Return the [X, Y] coordinate for the center point of the cell that contains the specified text.  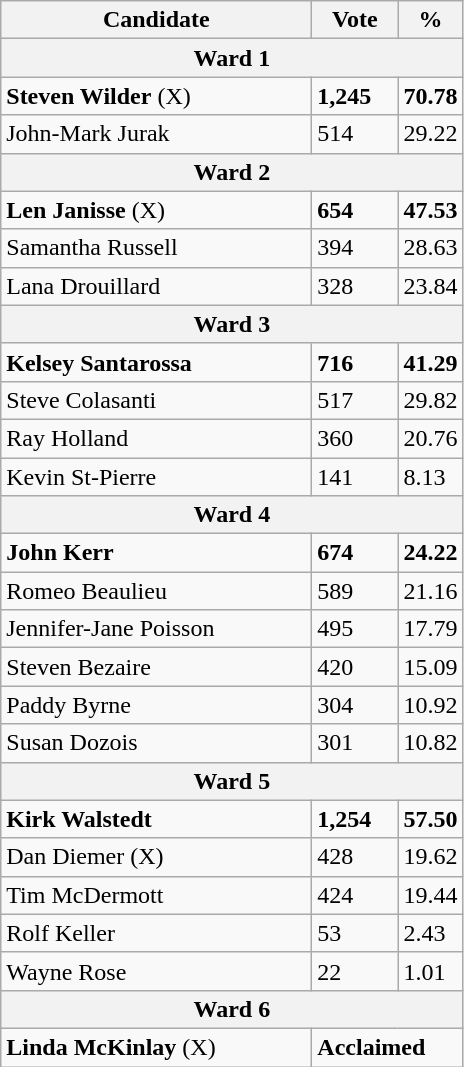
Susan Dozois [156, 743]
428 [355, 857]
420 [355, 667]
John-Mark Jurak [156, 134]
1,245 [355, 96]
2.43 [430, 933]
716 [355, 362]
Ward 2 [232, 172]
424 [355, 895]
Kelsey Santarossa [156, 362]
41.29 [430, 362]
Lana Drouillard [156, 286]
517 [355, 400]
Samantha Russell [156, 248]
10.82 [430, 743]
674 [355, 553]
Linda McKinlay (X) [156, 1047]
495 [355, 629]
17.79 [430, 629]
21.16 [430, 591]
23.84 [430, 286]
Rolf Keller [156, 933]
1.01 [430, 971]
Steven Wilder (X) [156, 96]
% [430, 20]
Tim McDermott [156, 895]
301 [355, 743]
53 [355, 933]
Vote [355, 20]
Kevin St-Pierre [156, 477]
Dan Diemer (X) [156, 857]
Ward 1 [232, 58]
Steven Bezaire [156, 667]
141 [355, 477]
654 [355, 210]
Jennifer-Jane Poisson [156, 629]
Ward 3 [232, 324]
Candidate [156, 20]
Ward 6 [232, 1009]
Wayne Rose [156, 971]
28.63 [430, 248]
29.22 [430, 134]
Acclaimed [388, 1047]
10.92 [430, 705]
304 [355, 705]
47.53 [430, 210]
24.22 [430, 553]
1,254 [355, 819]
Kirk Walstedt [156, 819]
Len Janisse (X) [156, 210]
360 [355, 438]
Ray Holland [156, 438]
Steve Colasanti [156, 400]
514 [355, 134]
22 [355, 971]
29.82 [430, 400]
Romeo Beaulieu [156, 591]
19.44 [430, 895]
8.13 [430, 477]
Paddy Byrne [156, 705]
70.78 [430, 96]
394 [355, 248]
Ward 5 [232, 781]
19.62 [430, 857]
20.76 [430, 438]
328 [355, 286]
Ward 4 [232, 515]
589 [355, 591]
John Kerr [156, 553]
57.50 [430, 819]
15.09 [430, 667]
